Return (x, y) of the center of cell containing provided text 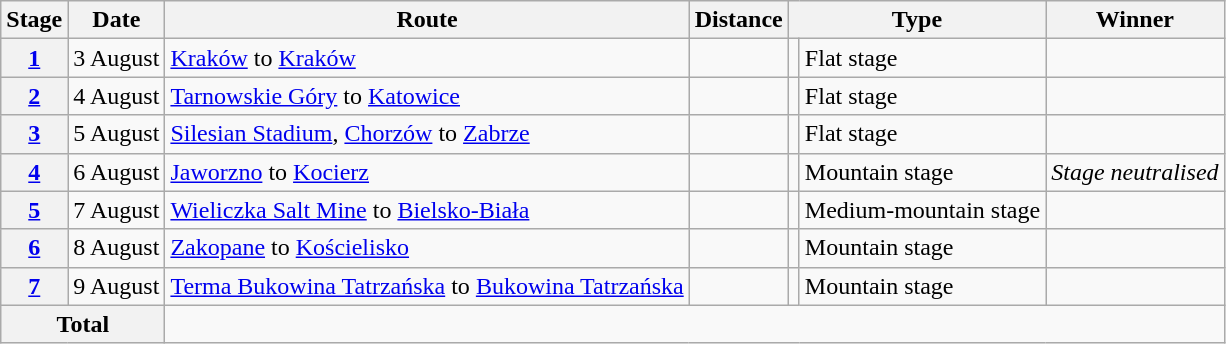
Stage neutralised (1135, 172)
Winner (1135, 20)
Date (116, 20)
3 (34, 134)
6 (34, 248)
Route (427, 20)
Jaworzno to Kocierz (427, 172)
3 August (116, 58)
4 (34, 172)
Terma Bukowina Tatrzańska to Bukowina Tatrzańska (427, 286)
Type (916, 20)
5 August (116, 134)
Silesian Stadium, Chorzów to Zabrze (427, 134)
Zakopane to Kościelisko (427, 248)
2 (34, 96)
Wieliczka Salt Mine to Bielsko-Biała (427, 210)
7 August (116, 210)
1 (34, 58)
4 August (116, 96)
6 August (116, 172)
Medium-mountain stage (922, 210)
8 August (116, 248)
Total (83, 324)
Tarnowskie Góry to Katowice (427, 96)
Stage (34, 20)
Distance (738, 20)
5 (34, 210)
7 (34, 286)
9 August (116, 286)
Kraków to Kraków (427, 58)
